Provide the (x, y) coordinate of the cell's center where the given text is located.  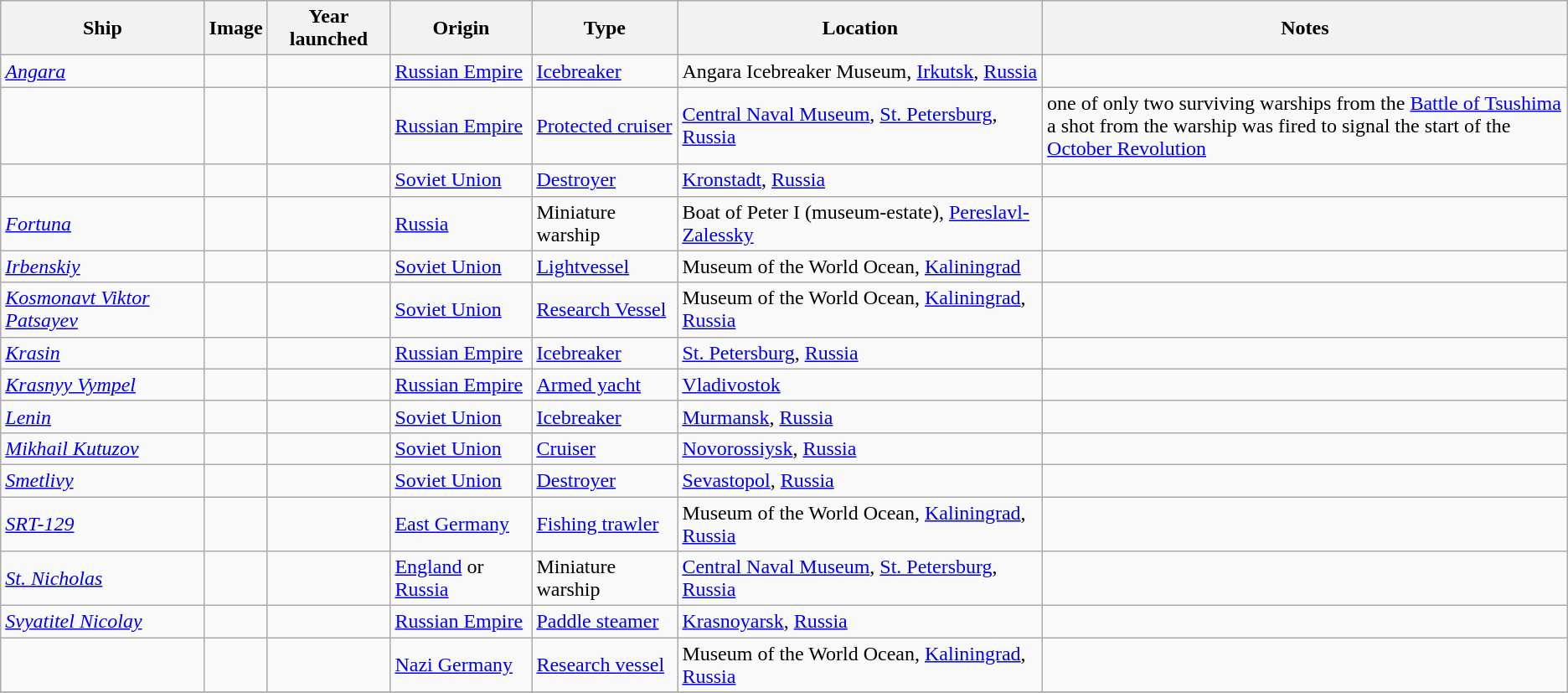
Type (605, 28)
Protected cruiser (605, 126)
Russia (461, 223)
Lenin (102, 416)
Murmansk, Russia (860, 416)
Svyatitel Nicolay (102, 622)
Mikhail Kutuzov (102, 448)
Armed yacht (605, 385)
Lightvessel (605, 266)
Novorossiysk, Russia (860, 448)
Smetlivy (102, 480)
Image (236, 28)
England or Russia (461, 578)
Irbenskiy (102, 266)
St. Petersburg, Russia (860, 353)
Krasnyy Vympel (102, 385)
Notes (1305, 28)
Kosmonavt Viktor Patsayev (102, 310)
Research vessel (605, 665)
Paddle steamer (605, 622)
St. Nicholas (102, 578)
Fortuna (102, 223)
Vladivostok (860, 385)
SRT-129 (102, 523)
Origin (461, 28)
Fishing trawler (605, 523)
Research Vessel (605, 310)
Location (860, 28)
Krasnoyarsk, Russia (860, 622)
Boat of Peter I (museum-estate), Pereslavl-Zalessky (860, 223)
Cruiser (605, 448)
Museum of the World Ocean, Kaliningrad (860, 266)
Krasin (102, 353)
East Germany (461, 523)
Angara (102, 71)
Angara Icebreaker Museum, Irkutsk, Russia (860, 71)
Year launched (328, 28)
Ship (102, 28)
Kronstadt, Russia (860, 180)
one of only two surviving warships from the Battle of Tsushimaa shot from the warship was fired to signal the start of the October Revolution (1305, 126)
Sevastopol, Russia (860, 480)
Nazi Germany (461, 665)
